For the text-containing cell, return its midpoint in (x, y) coordinate format. 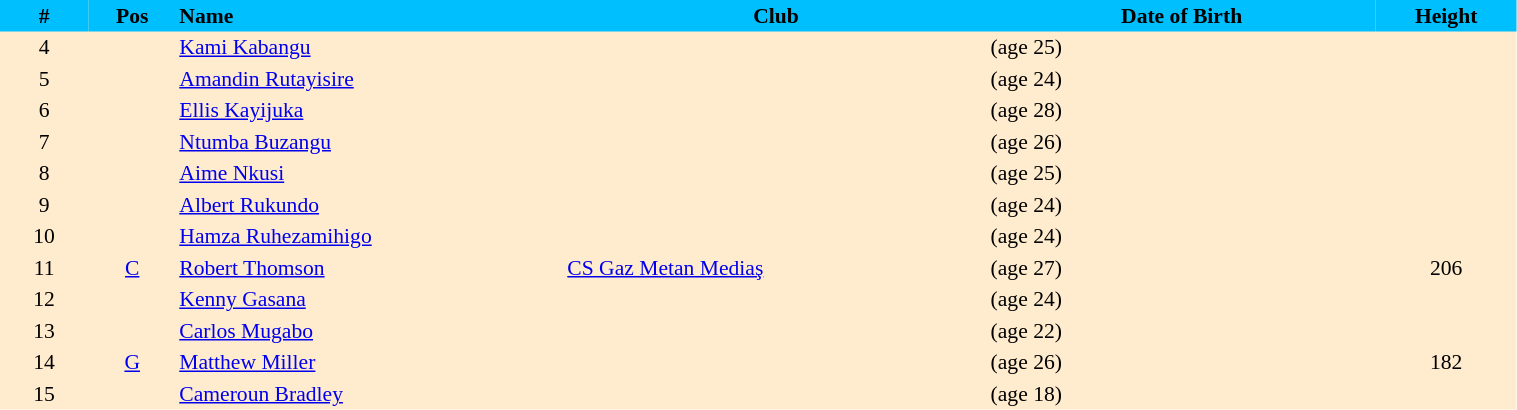
Albert Rukundo (370, 205)
11 (44, 268)
C (132, 268)
Kenny Gasana (370, 300)
Name (370, 16)
10 (44, 236)
Pos (132, 16)
182 (1446, 362)
(age 28) (1182, 110)
Height (1446, 16)
Ntumba Buzangu (370, 142)
G (132, 362)
9 (44, 205)
8 (44, 174)
(age 27) (1182, 268)
7 (44, 142)
Carlos Mugabo (370, 331)
12 (44, 300)
(age 22) (1182, 331)
206 (1446, 268)
Matthew Miller (370, 362)
Cameroun Bradley (370, 394)
13 (44, 331)
4 (44, 48)
14 (44, 362)
Date of Birth (1182, 16)
Aime Nkusi (370, 174)
Kami Kabangu (370, 48)
Amandin Rutayisire (370, 79)
15 (44, 394)
Hamza Ruhezamihigo (370, 236)
Robert Thomson (370, 268)
Club (776, 16)
CS Gaz Metan Mediaş (776, 268)
# (44, 16)
5 (44, 79)
(age 18) (1182, 394)
6 (44, 110)
Ellis Kayijuka (370, 110)
